Determine the [X, Y] coordinate at the center of the cell enclosing the given text.  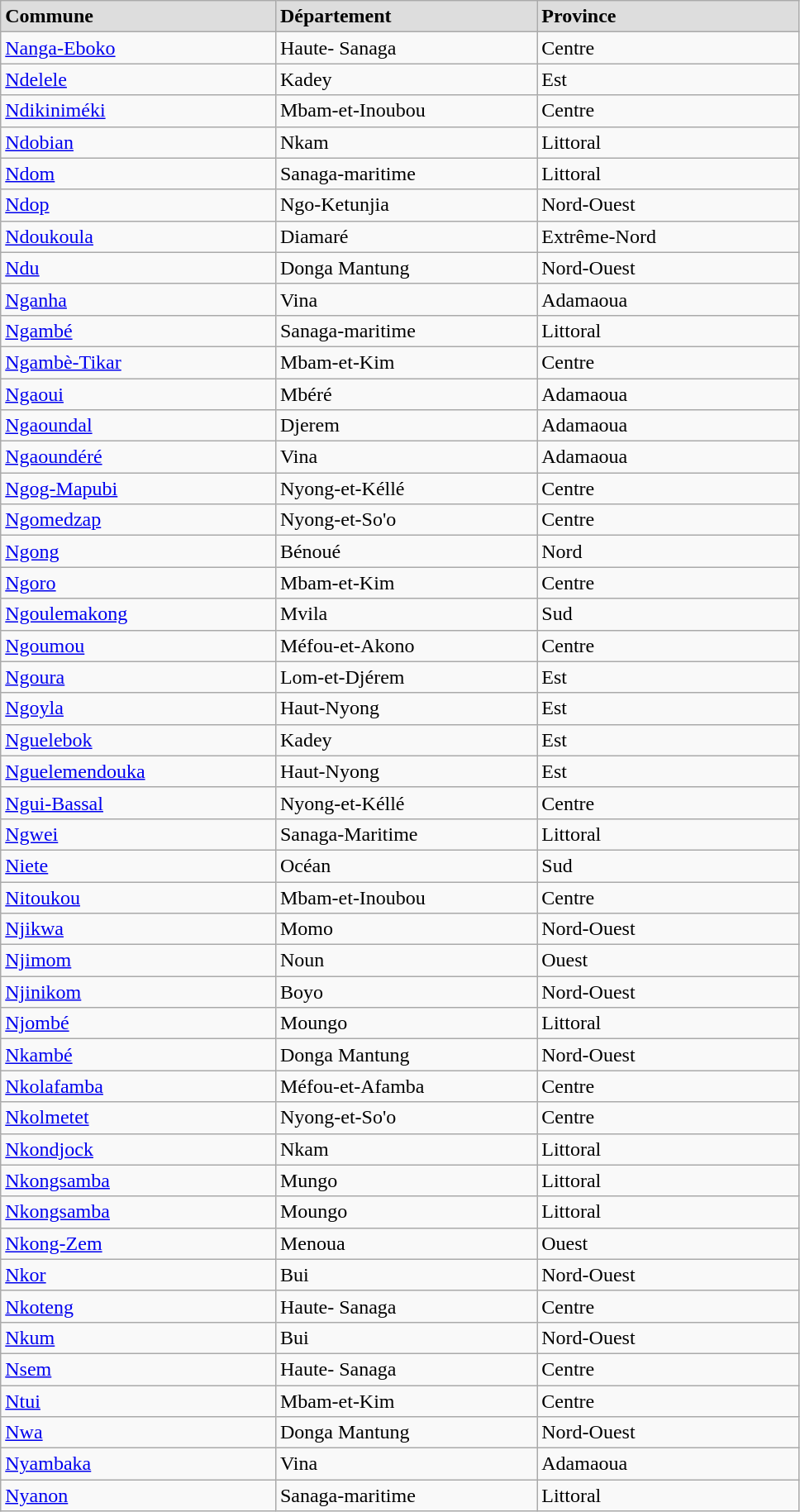
Ngaoundéré [139, 457]
Ndom [139, 174]
Nkondjock [139, 1149]
Nkong-Zem [139, 1243]
Ngomedzap [139, 520]
Mungo [406, 1181]
Nkolafamba [139, 1086]
Bénoué [406, 551]
Nyambaka [139, 1464]
Océan [406, 866]
Nkolmetet [139, 1118]
Boyo [406, 992]
Ntui [139, 1401]
Ngoro [139, 583]
Ndu [139, 268]
Ngoura [139, 677]
Nyanon [139, 1495]
Ndoukoula [139, 236]
Njinikom [139, 992]
Ngoyla [139, 708]
Ndobian [139, 142]
Nsem [139, 1369]
Nguelemendouka [139, 771]
Nganha [139, 299]
Ngambé [139, 331]
Nwa [139, 1433]
Ndikiniméki [139, 111]
Noun [406, 961]
Menoua [406, 1243]
Nkum [139, 1338]
Commune [139, 17]
Ndop [139, 205]
Extrême-Nord [668, 236]
Ndelele [139, 79]
Njombé [139, 1023]
Nitoukou [139, 897]
Ngaoui [139, 394]
Ngaoundal [139, 426]
Mbéré [406, 394]
Méfou-et-Afamba [406, 1086]
Ngog-Mapubi [139, 489]
Méfou-et-Akono [406, 646]
Nkambé [139, 1055]
Nanga-Eboko [139, 48]
Djerem [406, 426]
Ngoulemakong [139, 614]
Lom-et-Djérem [406, 677]
Mvila [406, 614]
Sanaga-Maritime [406, 834]
Niete [139, 866]
Province [668, 17]
Diamaré [406, 236]
Njikwa [139, 929]
Nkoteng [139, 1306]
Nkor [139, 1275]
Nord [668, 551]
Ngambè-Tikar [139, 362]
Ngong [139, 551]
Ngwei [139, 834]
Ngo-Ketunjia [406, 205]
Département [406, 17]
Ngoumou [139, 646]
Ngui-Bassal [139, 803]
Momo [406, 929]
Njimom [139, 961]
Nguelebok [139, 740]
